Extract the [x, y] coordinate from the center of the cell holding the provided text.  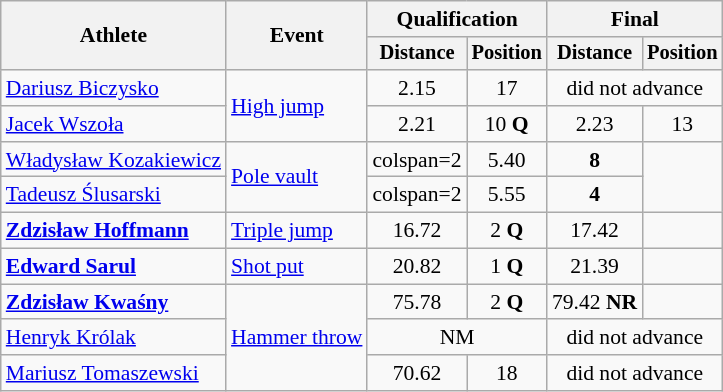
Dariusz Biczysko [114, 88]
Shot put [296, 267]
Mariusz Tomaszewski [114, 373]
Zdzisław Hoffmann [114, 231]
4 [594, 195]
Athlete [114, 36]
Hammer throw [296, 338]
17.42 [594, 231]
Tadeusz Ślusarski [114, 195]
Zdzisław Kwaśny [114, 302]
Pole vault [296, 178]
75.78 [416, 302]
20.82 [416, 267]
21.39 [594, 267]
2.23 [594, 124]
5.55 [507, 195]
Władysław Kozakiewicz [114, 160]
79.42 NR [594, 302]
Triple jump [296, 231]
16.72 [416, 231]
High jump [296, 106]
13 [682, 124]
10 Q [507, 124]
Henryk Królak [114, 338]
2.15 [416, 88]
17 [507, 88]
8 [594, 160]
Jacek Wszoła [114, 124]
Edward Sarul [114, 267]
Final [635, 19]
5.40 [507, 160]
18 [507, 373]
1 Q [507, 267]
2.21 [416, 124]
70.62 [416, 373]
Qualification [456, 19]
NM [456, 338]
Event [296, 36]
